Return the (x, y) coordinate for the center point of the cell that contains the specified text.  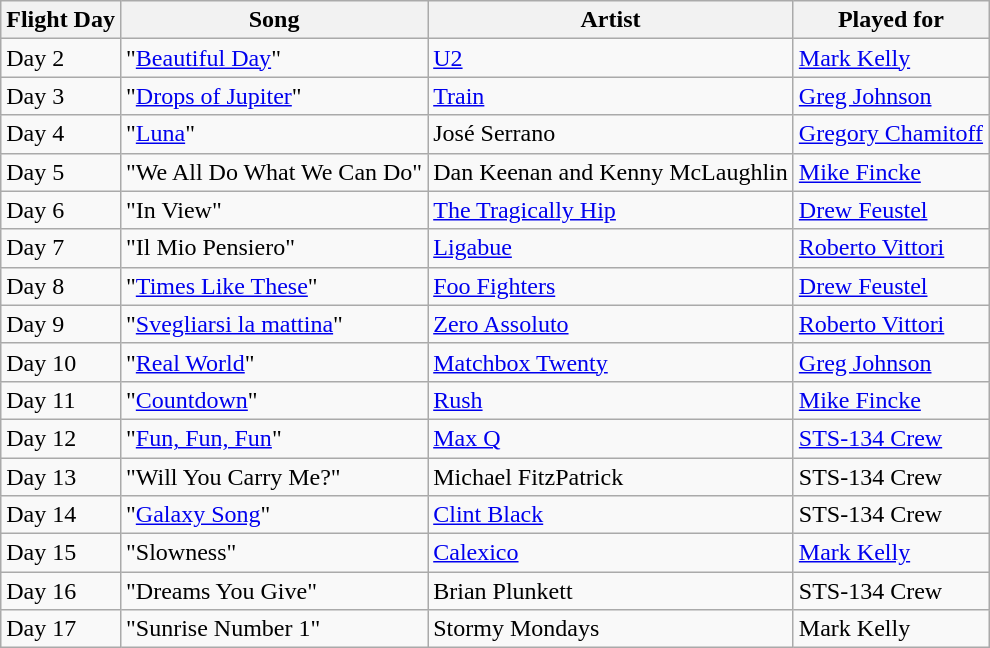
José Serrano (611, 134)
"Will You Carry Me?" (274, 477)
Train (611, 96)
Day 17 (61, 629)
"We All Do What We Can Do" (274, 172)
"Galaxy Song" (274, 515)
Day 6 (61, 210)
"Luna" (274, 134)
Michael FitzPatrick (611, 477)
Artist (611, 20)
Matchbox Twenty (611, 362)
Brian Plunkett (611, 591)
Day 13 (61, 477)
Day 9 (61, 324)
Played for (890, 20)
Gregory Chamitoff (890, 134)
"Slowness" (274, 553)
Day 4 (61, 134)
"Times Like These" (274, 286)
Song (274, 20)
Ligabue (611, 248)
Day 3 (61, 96)
"Fun, Fun, Fun" (274, 438)
Foo Fighters (611, 286)
Flight Day (61, 20)
Rush (611, 400)
"Dreams You Give" (274, 591)
Day 12 (61, 438)
"Drops of Jupiter" (274, 96)
Day 14 (61, 515)
Day 10 (61, 362)
Max Q (611, 438)
"Svegliarsi la mattina" (274, 324)
"Beautiful Day" (274, 58)
Dan Keenan and Kenny McLaughlin (611, 172)
"Countdown" (274, 400)
Day 15 (61, 553)
The Tragically Hip (611, 210)
Day 16 (61, 591)
Day 7 (61, 248)
Calexico (611, 553)
Day 8 (61, 286)
Zero Assoluto (611, 324)
Day 5 (61, 172)
"In View" (274, 210)
U2 (611, 58)
Day 11 (61, 400)
"Real World" (274, 362)
"Sunrise Number 1" (274, 629)
Stormy Mondays (611, 629)
Clint Black (611, 515)
Day 2 (61, 58)
"Il Mio Pensiero" (274, 248)
